Provide the (X, Y) coordinate of the cell's center where the given text is located.  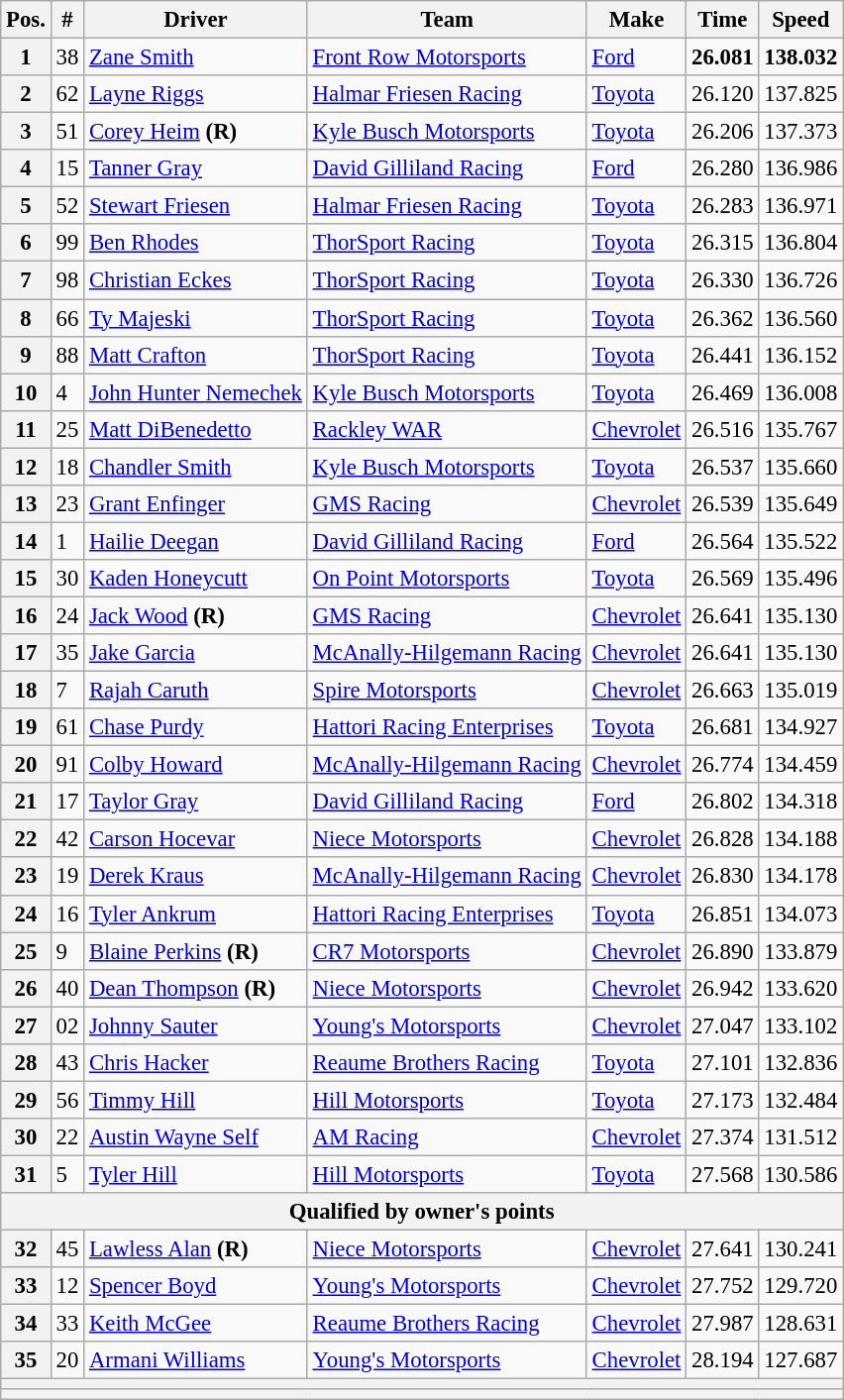
133.102 (800, 1025)
135.522 (800, 541)
Spire Motorsports (447, 691)
Zane Smith (196, 57)
Blaine Perkins (R) (196, 951)
Qualified by owner's points (422, 1212)
42 (67, 839)
132.484 (800, 1100)
26.890 (723, 951)
136.726 (800, 280)
Team (447, 20)
26.280 (723, 168)
Christian Eckes (196, 280)
26.851 (723, 914)
Austin Wayne Self (196, 1137)
26.537 (723, 467)
14 (26, 541)
Corey Heim (R) (196, 132)
26.828 (723, 839)
91 (67, 765)
134.188 (800, 839)
Stewart Friesen (196, 206)
27.752 (723, 1286)
Kaden Honeycutt (196, 579)
26.330 (723, 280)
28 (26, 1063)
Make (636, 20)
27.987 (723, 1324)
27.374 (723, 1137)
26.441 (723, 355)
135.767 (800, 429)
26.830 (723, 877)
27.047 (723, 1025)
Keith McGee (196, 1324)
Rackley WAR (447, 429)
13 (26, 504)
Spencer Boyd (196, 1286)
99 (67, 243)
8 (26, 318)
26.663 (723, 691)
# (67, 20)
127.687 (800, 1360)
98 (67, 280)
Layne Riggs (196, 94)
Jack Wood (R) (196, 615)
Chase Purdy (196, 727)
26.315 (723, 243)
136.804 (800, 243)
130.586 (800, 1174)
26.469 (723, 392)
133.879 (800, 951)
2 (26, 94)
56 (67, 1100)
Driver (196, 20)
134.178 (800, 877)
133.620 (800, 988)
Colby Howard (196, 765)
40 (67, 988)
11 (26, 429)
AM Racing (447, 1137)
Dean Thompson (R) (196, 988)
Lawless Alan (R) (196, 1249)
Derek Kraus (196, 877)
38 (67, 57)
Speed (800, 20)
27.173 (723, 1100)
27.568 (723, 1174)
130.241 (800, 1249)
Ty Majeski (196, 318)
136.971 (800, 206)
Johnny Sauter (196, 1025)
26.774 (723, 765)
26.569 (723, 579)
136.008 (800, 392)
136.152 (800, 355)
Tyler Ankrum (196, 914)
135.660 (800, 467)
26.681 (723, 727)
Tyler Hill (196, 1174)
88 (67, 355)
02 (67, 1025)
26.283 (723, 206)
Carson Hocevar (196, 839)
51 (67, 132)
26.362 (723, 318)
26.942 (723, 988)
29 (26, 1100)
Pos. (26, 20)
66 (67, 318)
134.927 (800, 727)
27.101 (723, 1063)
21 (26, 802)
28.194 (723, 1360)
Matt DiBenedetto (196, 429)
26.802 (723, 802)
134.459 (800, 765)
Armani Williams (196, 1360)
26.564 (723, 541)
26 (26, 988)
136.986 (800, 168)
26.539 (723, 504)
3 (26, 132)
Grant Enfinger (196, 504)
138.032 (800, 57)
135.496 (800, 579)
32 (26, 1249)
26.206 (723, 132)
Matt Crafton (196, 355)
26.516 (723, 429)
131.512 (800, 1137)
132.836 (800, 1063)
Timmy Hill (196, 1100)
52 (67, 206)
26.081 (723, 57)
Taylor Gray (196, 802)
CR7 Motorsports (447, 951)
135.019 (800, 691)
129.720 (800, 1286)
62 (67, 94)
6 (26, 243)
128.631 (800, 1324)
26.120 (723, 94)
135.649 (800, 504)
137.825 (800, 94)
Front Row Motorsports (447, 57)
Chandler Smith (196, 467)
136.560 (800, 318)
Chris Hacker (196, 1063)
Hailie Deegan (196, 541)
Time (723, 20)
Ben Rhodes (196, 243)
134.318 (800, 802)
61 (67, 727)
10 (26, 392)
45 (67, 1249)
137.373 (800, 132)
Rajah Caruth (196, 691)
27.641 (723, 1249)
Tanner Gray (196, 168)
On Point Motorsports (447, 579)
134.073 (800, 914)
Jake Garcia (196, 653)
34 (26, 1324)
27 (26, 1025)
John Hunter Nemechek (196, 392)
31 (26, 1174)
43 (67, 1063)
